Provide the [X, Y] coordinate of the cell's center where the given text is located.  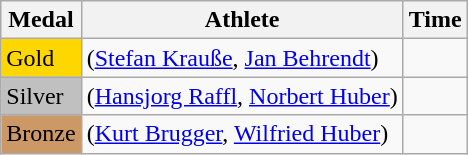
Time [435, 20]
Medal [41, 20]
(Hansjorg Raffl, Norbert Huber) [242, 96]
Athlete [242, 20]
(Stefan Krauße, Jan Behrendt) [242, 58]
Gold [41, 58]
(Kurt Brugger, Wilfried Huber) [242, 134]
Silver [41, 96]
Bronze [41, 134]
